Provide the [x, y] coordinate of the cell's center where the given text is located.  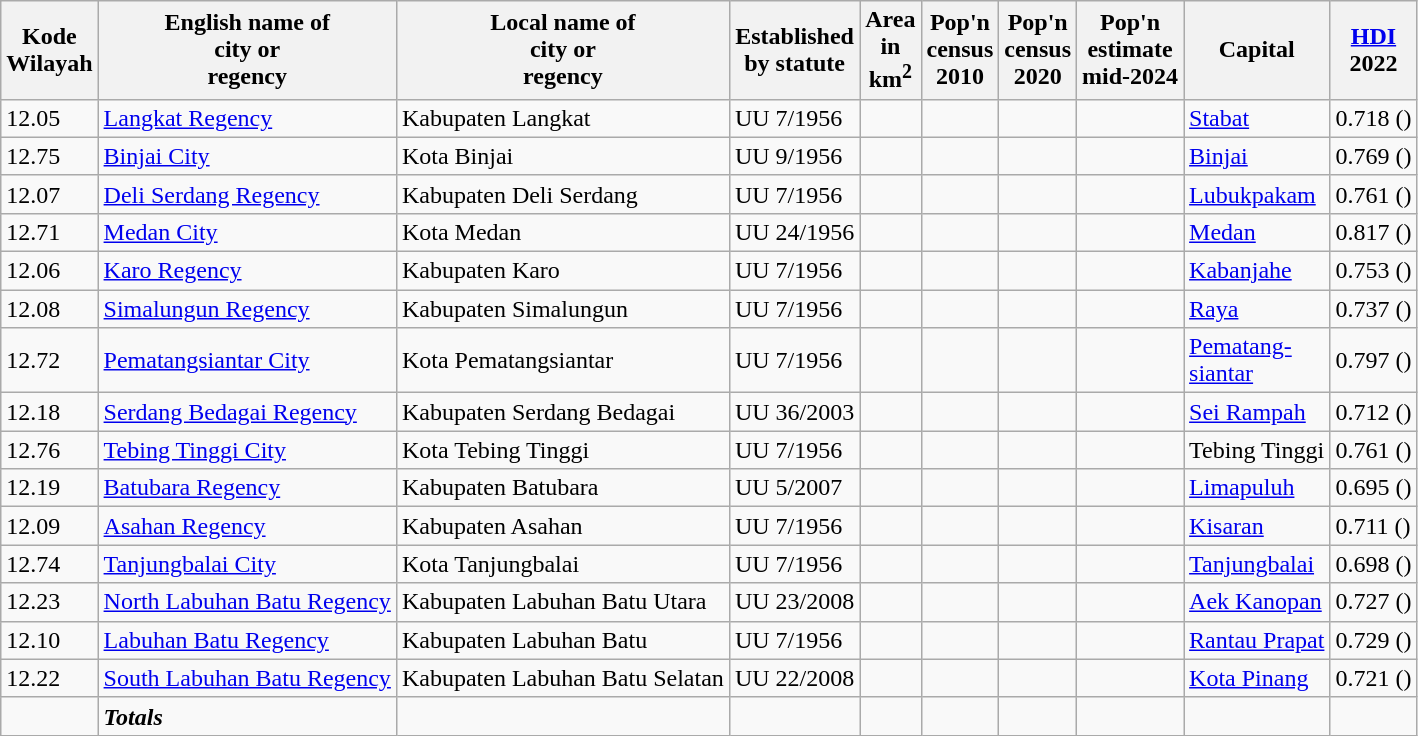
12.19 [50, 488]
Tanjungbalai [1257, 564]
12.09 [50, 526]
Tebing Tinggi [1257, 450]
Sei Rampah [1257, 412]
Area in km2 [890, 50]
12.76 [50, 450]
Medan City [247, 232]
Serdang Bedagai Regency [247, 412]
UU 36/2003 [794, 412]
Stabat [1257, 118]
12.07 [50, 194]
Tebing Tinggi City [247, 450]
Tanjungbalai City [247, 564]
Labuhan Batu Regency [247, 640]
Kota Medan [562, 232]
Karo Regency [247, 271]
12.74 [50, 564]
Kota Tanjungbalai [562, 564]
12.75 [50, 156]
Simalungun Regency [247, 309]
Kabupaten Simalungun [562, 309]
0.817 () [1374, 232]
Capital [1257, 50]
Pop'n census 2010 [960, 50]
12.06 [50, 271]
Limapuluh [1257, 488]
North Labuhan Batu Regency [247, 602]
Batubara Regency [247, 488]
12.22 [50, 678]
English name ofcity or regency [247, 50]
Deli Serdang Regency [247, 194]
Binjai [1257, 156]
HDI2022 [1374, 50]
Asahan Regency [247, 526]
0.727 () [1374, 602]
Raya [1257, 309]
Kabupaten Labuhan Batu Utara [562, 602]
Kabupaten Batubara [562, 488]
Medan [1257, 232]
0.753 () [1374, 271]
Kabupaten Labuhan Batu Selatan [562, 678]
12.05 [50, 118]
UU 5/2007 [794, 488]
0.718 () [1374, 118]
Kabupaten Karo [562, 271]
UU 24/1956 [794, 232]
0.769 () [1374, 156]
Kota Pinang [1257, 678]
0.797 () [1374, 360]
Binjai City [247, 156]
Kabanjahe [1257, 271]
Rantau Prapat [1257, 640]
Kode Wilayah [50, 50]
Kabupaten Deli Serdang [562, 194]
UU 23/2008 [794, 602]
Kabupaten Langkat [562, 118]
12.71 [50, 232]
Pematang-siantar [1257, 360]
Kota Binjai [562, 156]
Lubukpakam [1257, 194]
Establishedby statute [794, 50]
Kabupaten Serdang Bedagai [562, 412]
0.729 () [1374, 640]
Local name ofcity or regency [562, 50]
12.72 [50, 360]
0.695 () [1374, 488]
12.18 [50, 412]
0.712 () [1374, 412]
Aek Kanopan [1257, 602]
Pematangsiantar City [247, 360]
UU 22/2008 [794, 678]
Langkat Regency [247, 118]
UU 9/1956 [794, 156]
Pop'n estimate mid-2024 [1130, 50]
South Labuhan Batu Regency [247, 678]
Totals [247, 716]
Kota Pematangsiantar [562, 360]
0.721 () [1374, 678]
12.23 [50, 602]
12.10 [50, 640]
Kabupaten Asahan [562, 526]
Pop'ncensus2020 [1038, 50]
0.698 () [1374, 564]
Kisaran [1257, 526]
Kabupaten Labuhan Batu [562, 640]
12.08 [50, 309]
0.737 () [1374, 309]
Kota Tebing Tinggi [562, 450]
0.711 () [1374, 526]
